Pinpoint the cell where the given text exists, returning its (x, y) midpoint coordinate. 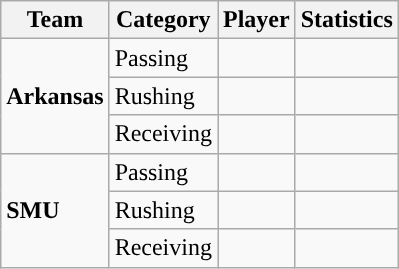
SMU (55, 210)
Statistics (346, 20)
Team (55, 20)
Player (257, 20)
Category (163, 20)
Arkansas (55, 96)
